Provide the (x, y) coordinate of the cell's center where the given text is located.  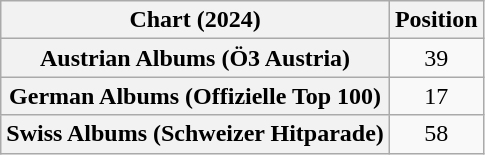
Position (436, 20)
39 (436, 58)
Austrian Albums (Ö3 Austria) (196, 58)
Swiss Albums (Schweizer Hitparade) (196, 134)
58 (436, 134)
German Albums (Offizielle Top 100) (196, 96)
17 (436, 96)
Chart (2024) (196, 20)
